Detect which cell encompasses the target text, then output its [x, y] center coordinate. 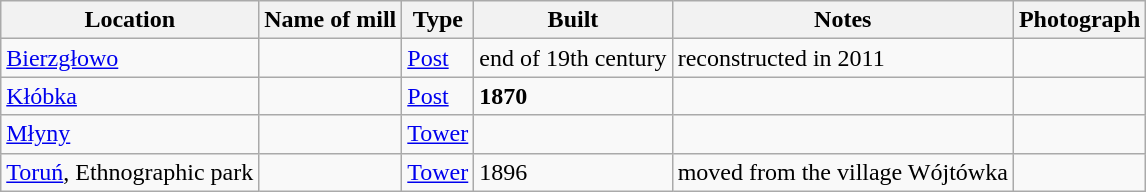
Młyny [130, 134]
Notes [842, 20]
1870 [573, 96]
Type [438, 20]
end of 19th century [573, 58]
Bierzgłowo [130, 58]
Name of mill [330, 20]
moved from the village Wójtówka [842, 172]
1896 [573, 172]
Location [130, 20]
Toruń, Ethnographic park [130, 172]
reconstructed in 2011 [842, 58]
Built [573, 20]
Kłóbka [130, 96]
Photograph [1079, 20]
